For the text-containing cell, return its midpoint in [x, y] coordinate format. 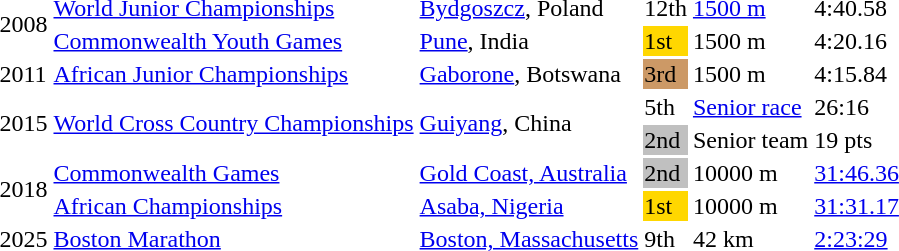
5th [666, 107]
African Junior Championships [234, 74]
Gold Coast, Australia [529, 173]
African Championships [234, 206]
Pune, India [529, 41]
Guiyang, China [529, 124]
Gaborone, Botswana [529, 74]
Asaba, Nigeria [529, 206]
Senior race [750, 107]
World Cross Country Championships [234, 124]
Senior team [750, 140]
Commonwealth Youth Games [234, 41]
Commonwealth Games [234, 173]
3rd [666, 74]
